From the cell containing the given text, extract its center point as (x, y) coordinate. 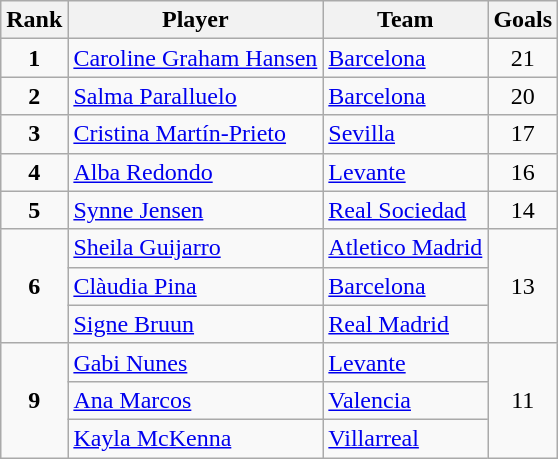
13 (523, 286)
Goals (523, 20)
5 (34, 210)
Caroline Graham Hansen (196, 58)
Signe Bruun (196, 324)
Valencia (406, 400)
6 (34, 286)
11 (523, 400)
14 (523, 210)
Alba Redondo (196, 172)
Villarreal (406, 438)
Player (196, 20)
4 (34, 172)
9 (34, 400)
Ana Marcos (196, 400)
2 (34, 96)
Atletico Madrid (406, 248)
20 (523, 96)
21 (523, 58)
Rank (34, 20)
Real Madrid (406, 324)
Sevilla (406, 134)
3 (34, 134)
Gabi Nunes (196, 362)
17 (523, 134)
Clàudia Pina (196, 286)
1 (34, 58)
16 (523, 172)
Kayla McKenna (196, 438)
Cristina Martín-Prieto (196, 134)
Real Sociedad (406, 210)
Salma Paralluelo (196, 96)
Team (406, 20)
Synne Jensen (196, 210)
Sheila Guijarro (196, 248)
